For the text-containing cell, return its midpoint in (X, Y) coordinate format. 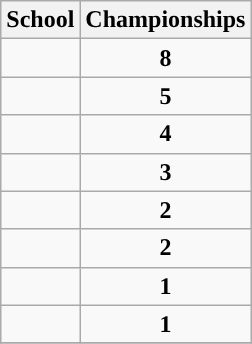
School (40, 20)
4 (166, 134)
Championships (166, 20)
3 (166, 172)
5 (166, 96)
8 (166, 58)
